Pinpoint the cell where the given text exists, returning its [X, Y] midpoint coordinate. 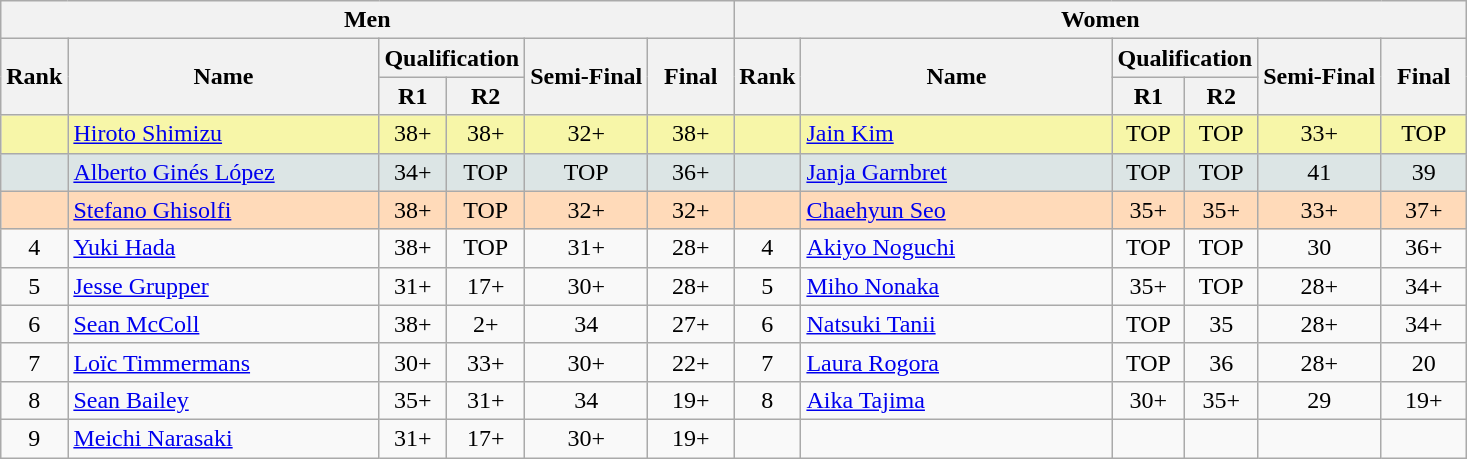
Miho Nonaka [956, 286]
Sean Bailey [224, 400]
27+ [691, 324]
Stefano Ghisolfi [224, 210]
Women [1100, 20]
Natsuki Tanii [956, 324]
35 [1222, 324]
2+ [486, 324]
22+ [691, 362]
30 [1320, 248]
Alberto Ginés López [224, 172]
Yuki Hada [224, 248]
36 [1222, 362]
Chaehyun Seo [956, 210]
Sean McColl [224, 324]
Jesse Grupper [224, 286]
Aika Tajima [956, 400]
37+ [1424, 210]
41 [1320, 172]
Hiroto Shimizu [224, 134]
Jain Kim [956, 134]
29 [1320, 400]
Loïc Timmermans [224, 362]
20 [1424, 362]
Men [368, 20]
Akiyo Noguchi [956, 248]
9 [34, 438]
Meichi Narasaki [224, 438]
Laura Rogora [956, 362]
Janja Garnbret [956, 172]
39 [1424, 172]
